Identify which cell holds the provided text, then report its [x, y] central coordinate. 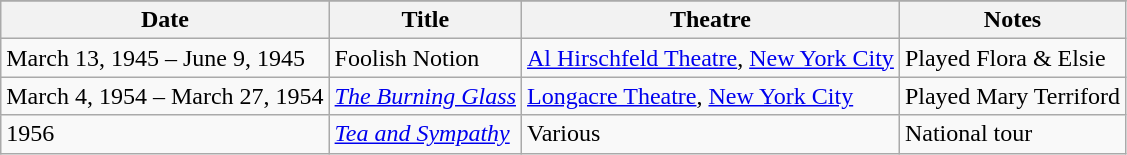
National tour [1012, 134]
Various [711, 134]
Played Flora & Elsie [1012, 58]
1956 [165, 134]
March 13, 1945 – June 9, 1945 [165, 58]
The Burning Glass [425, 96]
Title [425, 20]
Longacre Theatre, New York City [711, 96]
Tea and Sympathy [425, 134]
Date [165, 20]
Theatre [711, 20]
Played Mary Terriford [1012, 96]
March 4, 1954 – March 27, 1954 [165, 96]
Al Hirschfeld Theatre, New York City [711, 58]
Foolish Notion [425, 58]
Notes [1012, 20]
